Provide the (x, y) coordinate of the cell's center where the given text is located.  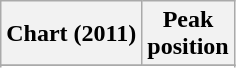
Chart (2011) (72, 34)
Peakposition (188, 34)
